Extract the [x, y] coordinate from the center of the cell holding the provided text.  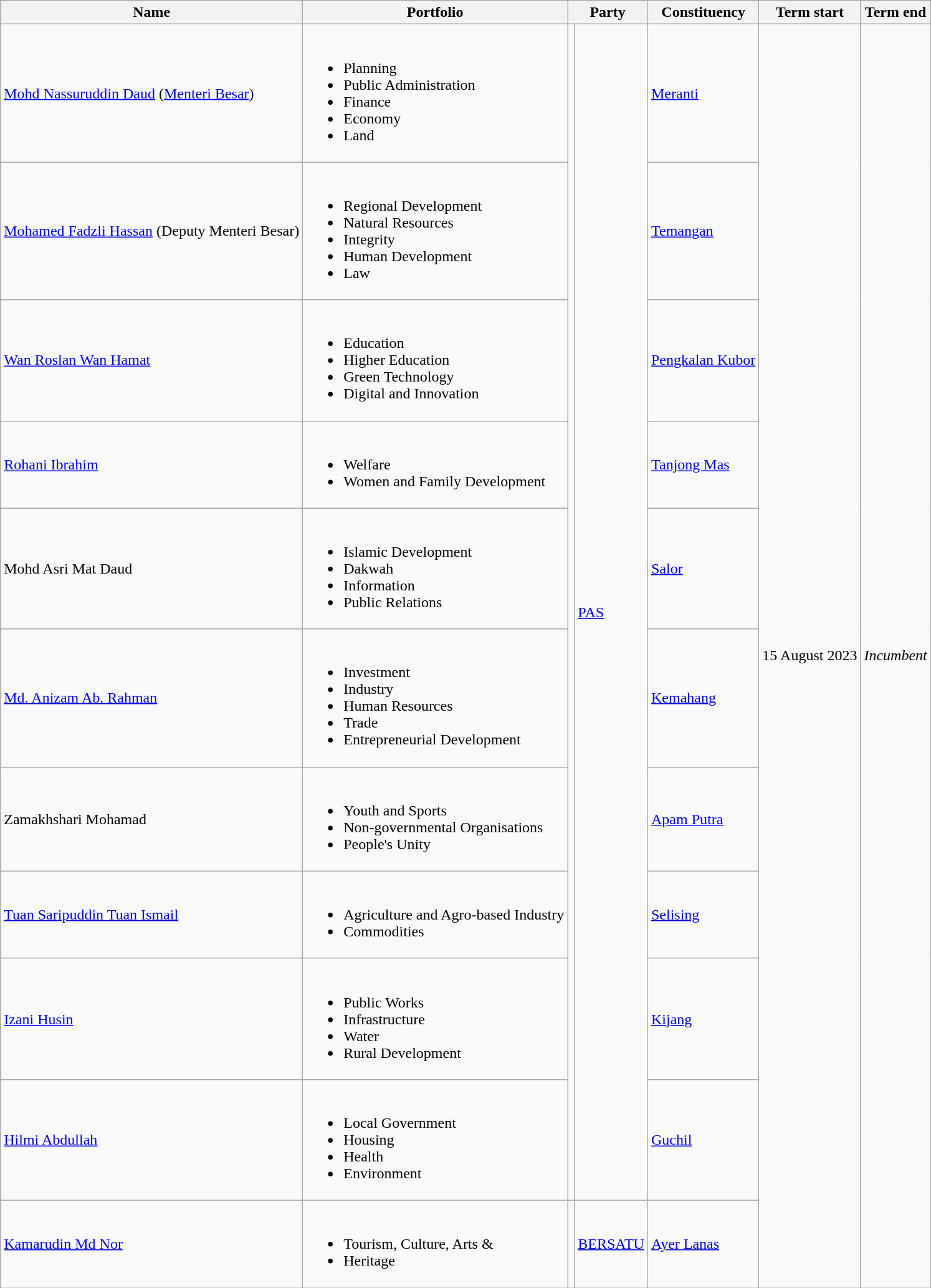
Hilmi Abdullah [152, 1140]
Md. Anizam Ab. Rahman [152, 698]
EducationHigher EducationGreen TechnologyDigital and Innovation [435, 360]
Izani Husin [152, 1019]
WelfareWomen and Family Development [435, 464]
Pengkalan Kubor [703, 360]
Regional DevelopmentNatural ResourcesIntegrityHuman DevelopmentLaw [435, 231]
Tuan Saripuddin Tuan Ismail [152, 915]
Name [152, 12]
Kijang [703, 1019]
Portfolio [435, 12]
Agriculture and Agro-based IndustryCommodities [435, 915]
Kamarudin Md Nor [152, 1244]
BERSATU [611, 1244]
Wan Roslan Wan Hamat [152, 360]
Mohd Nassuruddin Daud (Menteri Besar) [152, 94]
Local GovernmentHousingHealthEnvironment [435, 1140]
Zamakhshari Mohamad [152, 819]
Rohani Ibrahim [152, 464]
PAS [611, 612]
15 August 2023 [810, 656]
Tanjong Mas [703, 464]
Islamic DevelopmentDakwahInformationPublic Relations [435, 569]
Kemahang [703, 698]
PlanningPublic AdministrationFinanceEconomyLand [435, 94]
Mohd Asri Mat Daud [152, 569]
Party [608, 12]
Public WorksInfrastructureWaterRural Development [435, 1019]
Tourism, Culture, Arts &Heritage [435, 1244]
Ayer Lanas [703, 1244]
Youth and SportsNon-governmental OrganisationsPeople's Unity [435, 819]
InvestmentIndustryHuman ResourcesTradeEntrepreneurial Development [435, 698]
Incumbent [895, 656]
Term end [895, 12]
Temangan [703, 231]
Apam Putra [703, 819]
Selising [703, 915]
Guchil [703, 1140]
Constituency [703, 12]
Salor [703, 569]
Mohamed Fadzli Hassan (Deputy Menteri Besar) [152, 231]
Term start [810, 12]
Meranti [703, 94]
